Return the (x, y) coordinate for the center point of the cell that contains the specified text.  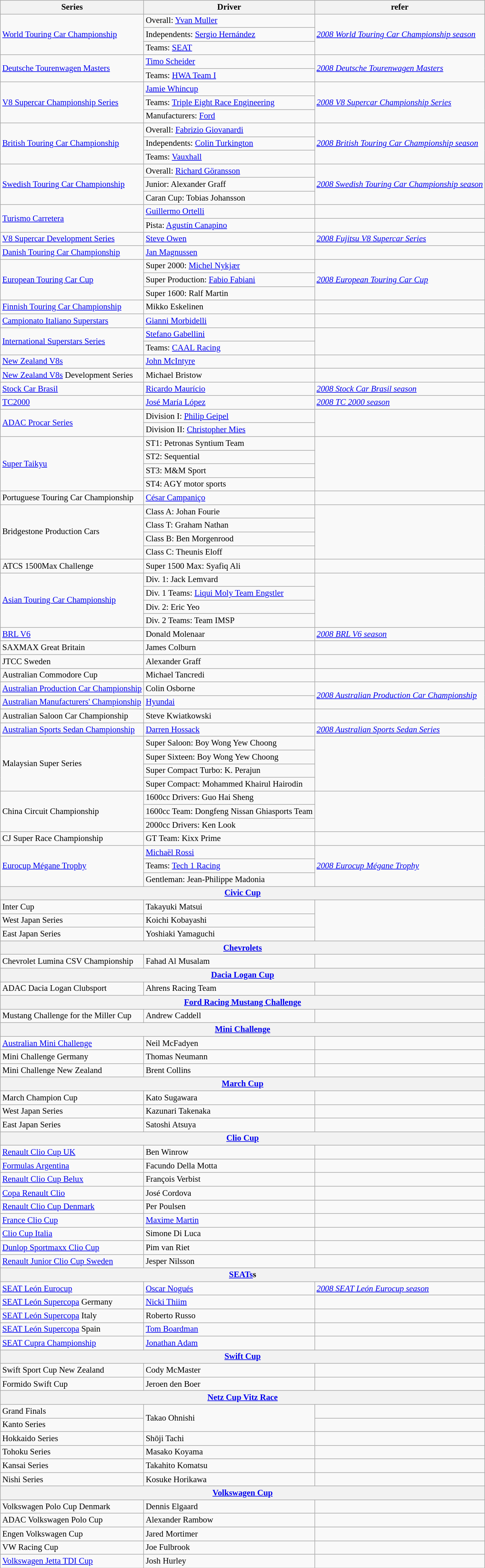
Michael Tancredi (229, 675)
Super 1600: Ralf Martin (229, 293)
SEAT Cupra Championship (72, 1343)
SAXMAX Great Britain (72, 648)
Manufacturers: Ford (229, 116)
Div. 1 Teams: Liqui Moly Team Engstler (229, 593)
César Campaniço (229, 498)
Cody McMaster (229, 1370)
Caran Cup: Tobias Johansson (229, 198)
Pim van Riet (229, 1247)
Asian Touring Car Championship (72, 600)
Joe Fulbrook (229, 1547)
Michaël Rossi (229, 852)
Super 2000: Michel Nykjær (229, 266)
Jonathan Adam (229, 1343)
CJ Super Race Championship (72, 839)
Kanto Series (72, 1425)
2008 V8 Supercar Championship Series (400, 103)
Dennis Elgaard (229, 1506)
refer (400, 7)
Independents: Sergio Hernández (229, 34)
Kansai Series (72, 1466)
Donald Molenaar (229, 634)
Timo Scheider (229, 62)
Div. 2: Eric Yeo (229, 607)
European Touring Car Cup (72, 280)
TC2000 (72, 402)
Civic Cup (243, 893)
ADAC Dacia Logan Clubsport (72, 988)
Australian Manufacturers' Championship (72, 702)
V8 Supercar Development Series (72, 239)
Class A: Johan Fourie (229, 512)
Takayuki Matsui (229, 907)
Andrew Caddell (229, 1016)
Brent Collins (229, 1070)
Pista: Agustín Canapino (229, 225)
2008 SEAT León Eurocup season (400, 1288)
Simone Di Luca (229, 1234)
Australian Production Car Championship (72, 689)
Hokkaido Series (72, 1438)
Super Saloon: Boy Wong Yew Choong (229, 743)
ST4: AGY motor sports (229, 484)
Kosuke Horikawa (229, 1479)
Masako Koyama (229, 1452)
Renault Clio Cup UK (72, 1152)
2008 British Touring Car Championship season (400, 143)
Overall: Richard Göransson (229, 171)
Div. 2 Teams: Team IMSP (229, 621)
SEATss (243, 1275)
Super Compact Turbo: K. Perajun (229, 771)
Clio Cup Italia (72, 1234)
New Zealand V8s (72, 362)
Nishi Series (72, 1479)
Mini Challenge (243, 1029)
Gentleman: Jean-Philippe Madonia (229, 880)
2008 BRL V6 season (400, 634)
Class T: Graham Nathan (229, 525)
2008 World Touring Car Championship season (400, 34)
VW Racing Cup (72, 1547)
Koichi Kobayashi (229, 920)
Ben Winrow (229, 1152)
Jamie Whincup (229, 89)
ADAC Volkswagen Polo Cup (72, 1520)
Mikko Eskelinen (229, 307)
Deutsche Tourenwagen Masters (72, 68)
Neil McFadyen (229, 1043)
China Circuit Championship (72, 812)
Fahad Al Musalam (229, 961)
2008 Australian Sports Sedan Series (400, 729)
World Touring Car Championship (72, 34)
José Cordova (229, 1193)
Jesper Nilsson (229, 1261)
2008 Swedish Touring Car Championship season (400, 184)
Kato Sugawara (229, 1098)
Overall: Fabrizio Giovanardi (229, 130)
Teams: Tech 1 Racing (229, 866)
Engen Volkswagen Cup (72, 1534)
Bridgestone Production Cars (72, 532)
José María López (229, 402)
Steve Owen (229, 239)
Michael Bristow (229, 375)
Swift Cup (243, 1357)
Copa Renault Clio (72, 1193)
ADAC Procar Series (72, 423)
Eurocup Mégane Trophy (72, 866)
Class B: Ben Morgenrood (229, 539)
Australian Saloon Car Championship (72, 716)
Australian Mini Challenge (72, 1043)
Chevrolets (243, 948)
Tom Boardman (229, 1330)
Australian Sports Sedan Championship (72, 729)
Jan Magnussen (229, 253)
Per Poulsen (229, 1207)
Danish Touring Car Championship (72, 253)
Division II: Christopher Mies (229, 430)
Nicki Thiim (229, 1302)
Volkswagen Cup (243, 1493)
Dacia Logan Cup (243, 975)
Junior: Alexander Graff (229, 184)
1600cc Drivers: Guo Hai Sheng (229, 798)
2008 TC 2000 season (400, 402)
Super Taikyu (72, 464)
2008 European Touring Car Cup (400, 280)
Super Production: Fabio Fabiani (229, 280)
March Cup (243, 1084)
Volkswagen Polo Cup Denmark (72, 1506)
Renault Clio Cup Belux (72, 1179)
Alexander Rambow (229, 1520)
Jared Mortimer (229, 1534)
Teams: HWA Team I (229, 75)
Super Compact: Mohammed Khairul Hairodin (229, 784)
New Zealand V8s Development Series (72, 375)
Australian Commodore Cup (72, 675)
Mini Challenge Germany (72, 1057)
Ahrens Racing Team (229, 988)
International Superstars Series (72, 341)
V8 Supercar Championship Series (72, 103)
Formulas Argentina (72, 1166)
Turismo Carretera (72, 218)
Maxime Martin (229, 1220)
Mustang Challenge for the Miller Cup (72, 1016)
Div. 1: Jack Lemvard (229, 580)
François Verbist (229, 1179)
British Touring Car Championship (72, 143)
Hyundai (229, 702)
SEAT León Supercopa Germany (72, 1302)
Series (72, 7)
Dunlop Sportmaxx Clio Cup (72, 1247)
Roberto Russo (229, 1316)
Shōji Tachi (229, 1438)
Thomas Neumann (229, 1057)
Renault Junior Clio Cup Sweden (72, 1261)
Josh Hurley (229, 1561)
James Colburn (229, 648)
Finnish Touring Car Championship (72, 307)
Class C: Theunis Eloff (229, 552)
Grand Finals (72, 1411)
Takahito Komatsu (229, 1466)
2000cc Drivers: Ken Look (229, 825)
Division I: Philip Geipel (229, 416)
Overall: Yvan Muller (229, 21)
Teams: Triple Eight Race Engineering (229, 103)
France Clio Cup (72, 1220)
Independents: Colin Turkington (229, 143)
Tohoku Series (72, 1452)
SEAT León Eurocup (72, 1288)
JTCC Sweden (72, 661)
2008 Fujitsu V8 Supercar Series (400, 239)
Teams: SEAT (229, 48)
ST3: M&M Sport (229, 470)
ST2: Sequential (229, 457)
1600cc Team: Dongfeng Nissan Ghiasports Team (229, 811)
SEAT León Supercopa Spain (72, 1330)
Gianni Morbidelli (229, 321)
Steve Kwiatkowski (229, 716)
Facundo Della Motta (229, 1166)
Jeroen den Boer (229, 1384)
Teams: Vauxhall (229, 157)
Formido Swift Cup (72, 1384)
Ricardo Maurício (229, 389)
March Champion Cup (72, 1098)
John McIntyre (229, 362)
SEAT León Supercopa Italy (72, 1316)
Stock Car Brasil (72, 389)
Darren Hossack (229, 729)
Super 1500 Max: Syafiq Ali (229, 566)
Portuguese Touring Car Championship (72, 498)
Takao Ohnishi (229, 1418)
Driver (229, 7)
Alexander Graff (229, 661)
Stefano Gabellini (229, 334)
ST1: Petronas Syntium Team (229, 443)
Yoshiaki Yamaguchi (229, 934)
ATCS 1500Max Challenge (72, 566)
Kazunari Takenaka (229, 1111)
GT Team: Kixx Prime (229, 839)
Campionato Italiano Superstars (72, 321)
Ford Racing Mustang Challenge (243, 1002)
Oscar Nogués (229, 1288)
Colin Osborne (229, 689)
Super Sixteen: Boy Wong Yew Choong (229, 757)
Chevrolet Lumina CSV Championship (72, 961)
2008 Eurocup Mégane Trophy (400, 866)
Volkswagen Jetta TDI Cup (72, 1561)
2008 Stock Car Brasil season (400, 389)
Swedish Touring Car Championship (72, 184)
BRL V6 (72, 634)
2008 Deutsche Tourenwagen Masters (400, 68)
Inter Cup (72, 907)
Teams: CAAL Racing (229, 348)
Swift Sport Cup New Zealand (72, 1370)
Clio Cup (243, 1139)
Renault Clio Cup Denmark (72, 1207)
Malaysian Super Series (72, 764)
Satoshi Atsuya (229, 1125)
Mini Challenge New Zealand (72, 1070)
Guillermo Ortelli (229, 211)
Netz Cup Vitz Race (243, 1398)
2008 Australian Production Car Championship (400, 696)
